For the text-containing cell, return its midpoint in [x, y] coordinate format. 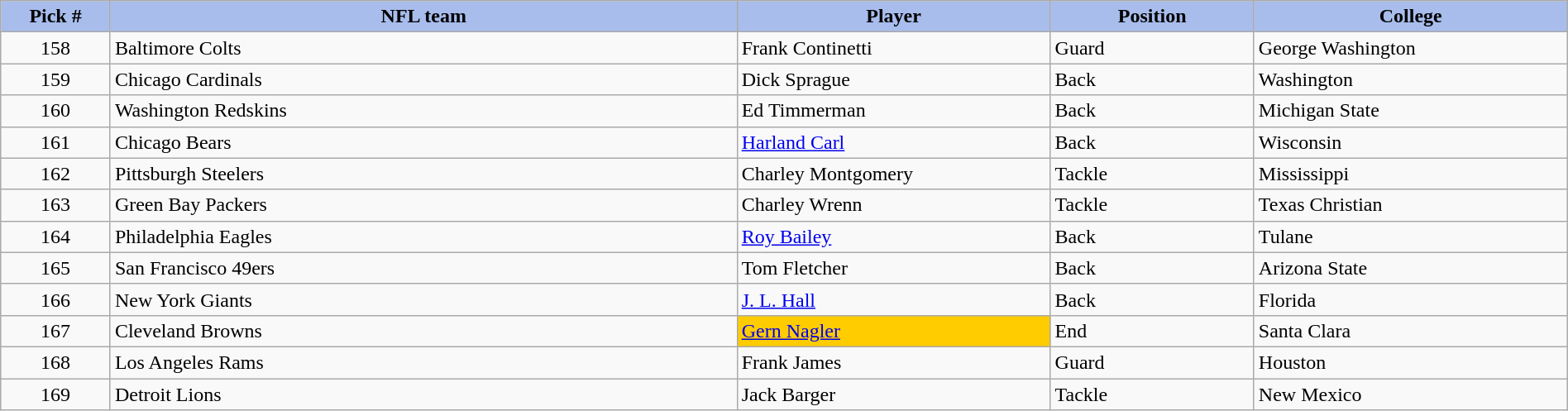
Pick # [56, 17]
Charley Montgomery [893, 174]
J. L. Hall [893, 299]
Harland Carl [893, 142]
End [1152, 331]
Wisconsin [1411, 142]
Florida [1411, 299]
Green Bay Packers [423, 205]
166 [56, 299]
164 [56, 237]
Roy Bailey [893, 237]
New York Giants [423, 299]
Pittsburgh Steelers [423, 174]
162 [56, 174]
Texas Christian [1411, 205]
NFL team [423, 17]
New Mexico [1411, 394]
College [1411, 17]
Gern Nagler [893, 331]
Ed Timmerman [893, 111]
Philadelphia Eagles [423, 237]
161 [56, 142]
Position [1152, 17]
Mississippi [1411, 174]
163 [56, 205]
Michigan State [1411, 111]
Jack Barger [893, 394]
Tom Fletcher [893, 268]
Arizona State [1411, 268]
Tulane [1411, 237]
165 [56, 268]
Cleveland Browns [423, 331]
Frank Continetti [893, 48]
167 [56, 331]
Baltimore Colts [423, 48]
158 [56, 48]
Santa Clara [1411, 331]
Dick Sprague [893, 79]
George Washington [1411, 48]
160 [56, 111]
Chicago Bears [423, 142]
Houston [1411, 362]
169 [56, 394]
168 [56, 362]
Charley Wrenn [893, 205]
Washington [1411, 79]
Player [893, 17]
Frank James [893, 362]
Washington Redskins [423, 111]
Detroit Lions [423, 394]
159 [56, 79]
Los Angeles Rams [423, 362]
San Francisco 49ers [423, 268]
Chicago Cardinals [423, 79]
